Find where the given text appears and provide that cell's center as [X, Y] coordinate. 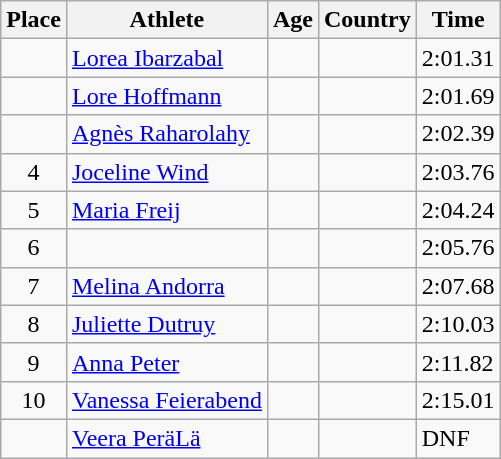
2:05.76 [458, 248]
2:07.68 [458, 286]
Country [367, 20]
Time [458, 20]
5 [34, 210]
Anna Peter [166, 362]
2:01.69 [458, 96]
Athlete [166, 20]
Juliette Dutruy [166, 324]
Agnès Raharolahy [166, 134]
6 [34, 248]
Joceline Wind [166, 172]
Age [292, 20]
2:10.03 [458, 324]
Vanessa Feierabend [166, 400]
10 [34, 400]
8 [34, 324]
2:04.24 [458, 210]
2:15.01 [458, 400]
Maria Freij [166, 210]
Melina Andorra [166, 286]
Veera PeräLä [166, 438]
DNF [458, 438]
9 [34, 362]
Place [34, 20]
2:03.76 [458, 172]
4 [34, 172]
Lorea Ibarzabal [166, 58]
7 [34, 286]
2:11.82 [458, 362]
Lore Hoffmann [166, 96]
2:01.31 [458, 58]
2:02.39 [458, 134]
